From the cell containing the given text, extract its center point as [X, Y] coordinate. 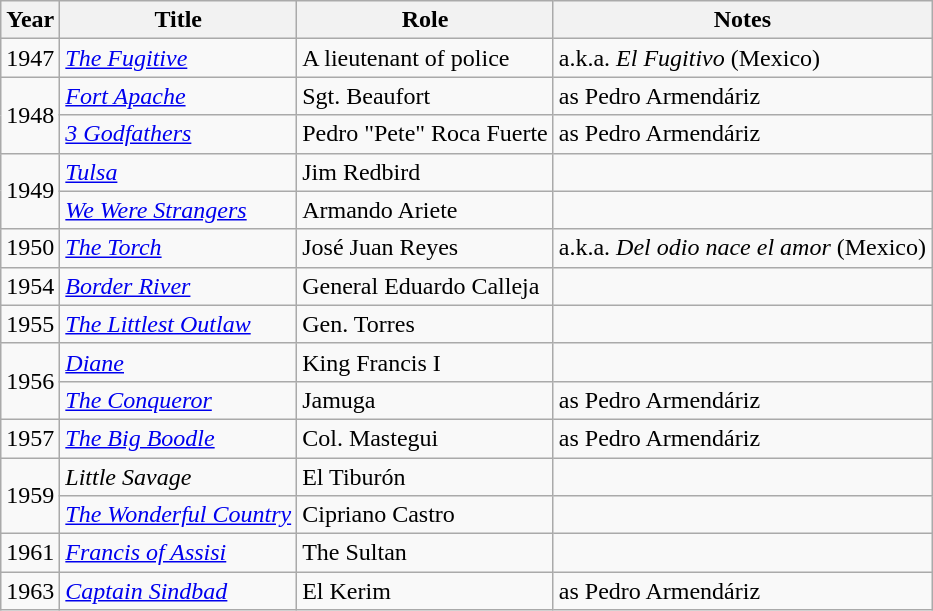
The Sultan [426, 553]
José Juan Reyes [426, 248]
King Francis I [426, 362]
Captain Sindbad [178, 591]
The Fugitive [178, 58]
Diane [178, 362]
1955 [30, 324]
Jamuga [426, 400]
Border River [178, 286]
1947 [30, 58]
Armando Ariete [426, 210]
Col. Mastegui [426, 438]
We Were Strangers [178, 210]
General Eduardo Calleja [426, 286]
Year [30, 20]
1957 [30, 438]
1963 [30, 591]
a.k.a. Del odio nace el amor (Mexico) [742, 248]
The Littlest Outlaw [178, 324]
The Wonderful Country [178, 515]
1949 [30, 191]
A lieutenant of police [426, 58]
The Conqueror [178, 400]
3 Godfathers [178, 134]
The Big Boodle [178, 438]
1950 [30, 248]
Tulsa [178, 172]
1959 [30, 496]
1961 [30, 553]
The Torch [178, 248]
Notes [742, 20]
Sgt. Beaufort [426, 96]
Fort Apache [178, 96]
Pedro "Pete" Roca Fuerte [426, 134]
Francis of Assisi [178, 553]
a.k.a. El Fugitivo (Mexico) [742, 58]
1948 [30, 115]
1956 [30, 381]
Title [178, 20]
Role [426, 20]
El Kerim [426, 591]
1954 [30, 286]
Cipriano Castro [426, 515]
Gen. Torres [426, 324]
Little Savage [178, 477]
Jim Redbird [426, 172]
El Tiburón [426, 477]
